Extract the (x, y) coordinate from the center of the cell holding the provided text.  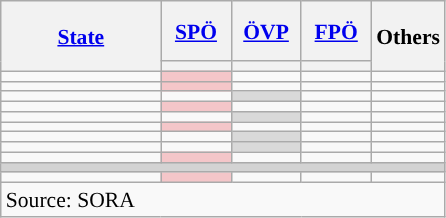
ÖVP (266, 31)
Others (408, 36)
FPÖ (336, 31)
Source: SORA (223, 200)
State (81, 36)
SPÖ (196, 31)
